Locate the cell with the specified text and output its (X, Y) center coordinate. 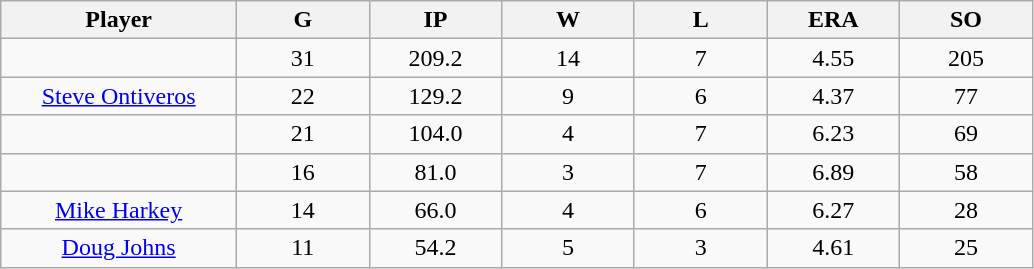
4.61 (834, 248)
Player (119, 20)
ERA (834, 20)
L (700, 20)
54.2 (436, 248)
69 (966, 134)
Steve Ontiveros (119, 96)
205 (966, 58)
58 (966, 172)
Mike Harkey (119, 210)
IP (436, 20)
104.0 (436, 134)
22 (304, 96)
SO (966, 20)
5 (568, 248)
209.2 (436, 58)
77 (966, 96)
W (568, 20)
16 (304, 172)
25 (966, 248)
Doug Johns (119, 248)
G (304, 20)
11 (304, 248)
81.0 (436, 172)
6.23 (834, 134)
4.55 (834, 58)
66.0 (436, 210)
31 (304, 58)
6.27 (834, 210)
28 (966, 210)
129.2 (436, 96)
9 (568, 96)
6.89 (834, 172)
4.37 (834, 96)
21 (304, 134)
